For the text-containing cell, return its midpoint in [X, Y] coordinate format. 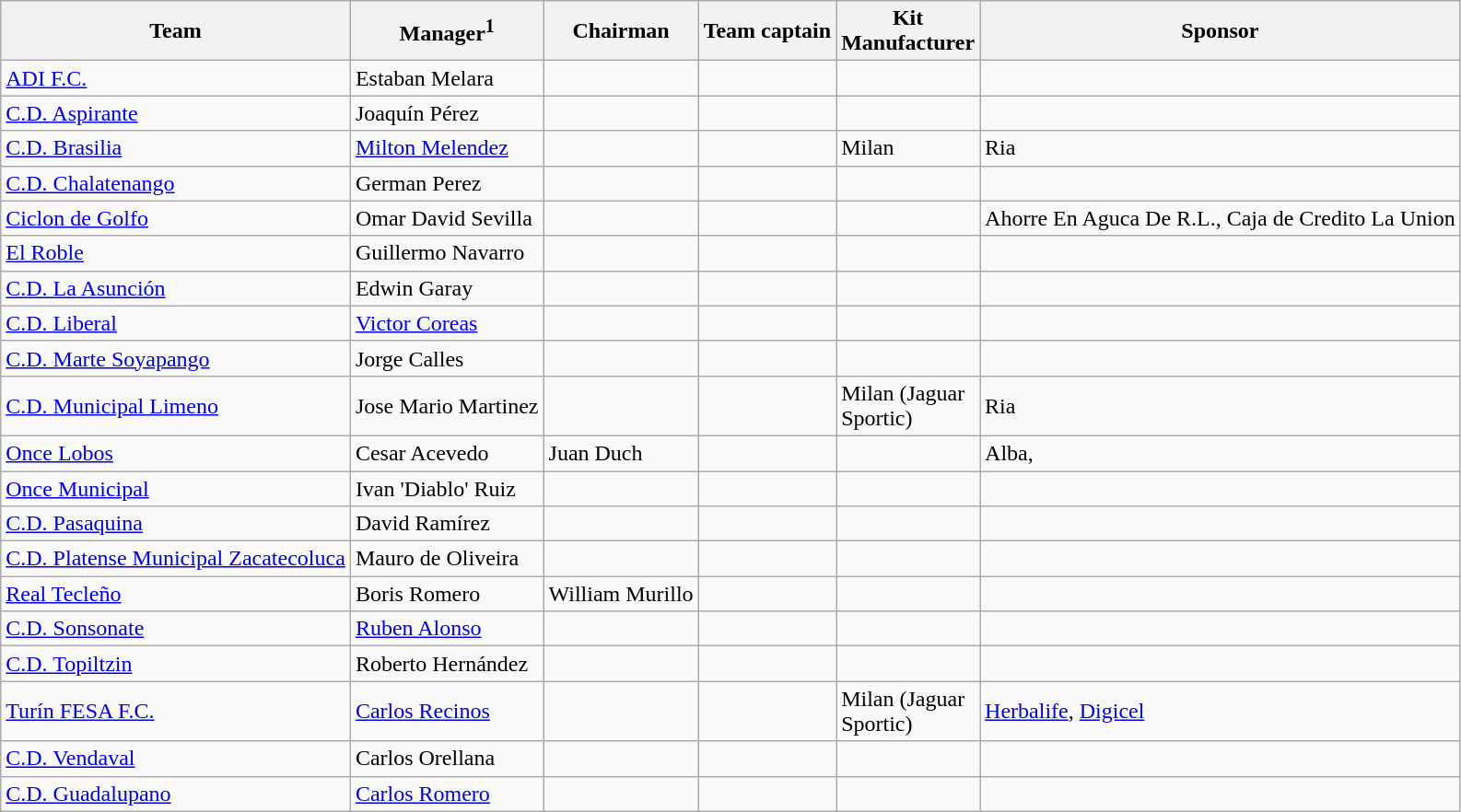
C.D. Chalatenango [176, 183]
Jorge Calles [447, 358]
Estaban Melara [447, 78]
Edwin Garay [447, 288]
Victor Coreas [447, 323]
Guillermo Navarro [447, 253]
C.D. Brasilia [176, 148]
Ruben Alonso [447, 629]
El Roble [176, 253]
C.D. Guadalupano [176, 794]
Ciclon de Golfo [176, 218]
Herbalife, Digicel [1221, 711]
Cesar Acevedo [447, 453]
Omar David Sevilla [447, 218]
Manager1 [447, 31]
C.D. La Asunción [176, 288]
Kit Manufacturer [908, 31]
C.D. Sonsonate [176, 629]
Real Tecleño [176, 594]
Joaquín Pérez [447, 113]
Milton Melendez [447, 148]
Team [176, 31]
Sponsor [1221, 31]
Team captain [767, 31]
Ivan 'Diablo' Ruiz [447, 489]
William Murillo [621, 594]
Carlos Romero [447, 794]
Juan Duch [621, 453]
Once Municipal [176, 489]
C.D. Vendaval [176, 759]
Milan [908, 148]
Boris Romero [447, 594]
Turín FESA F.C. [176, 711]
German Perez [447, 183]
David Ramírez [447, 524]
C.D. Liberal [176, 323]
Chairman [621, 31]
Jose Mario Martinez [447, 405]
C.D. Pasaquina [176, 524]
C.D. Marte Soyapango [176, 358]
Ahorre En Aguca De R.L., Caja de Credito La Union [1221, 218]
Roberto Hernández [447, 664]
C.D. Platense Municipal Zacatecoluca [176, 559]
Carlos Orellana [447, 759]
Once Lobos [176, 453]
C.D. Municipal Limeno [176, 405]
Carlos Recinos [447, 711]
C.D. Aspirante [176, 113]
C.D. Topiltzin [176, 664]
ADI F.C. [176, 78]
Mauro de Oliveira [447, 559]
Alba, [1221, 453]
